Find where the given text appears and provide that cell's center as (x, y) coordinate. 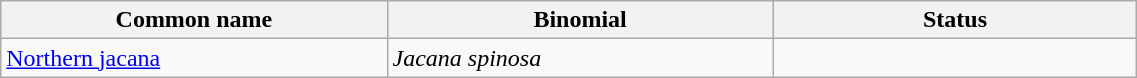
Jacana spinosa (580, 58)
Common name (194, 20)
Northern jacana (194, 58)
Binomial (580, 20)
Status (955, 20)
